Locate the cell with the specified text and output its [x, y] center coordinate. 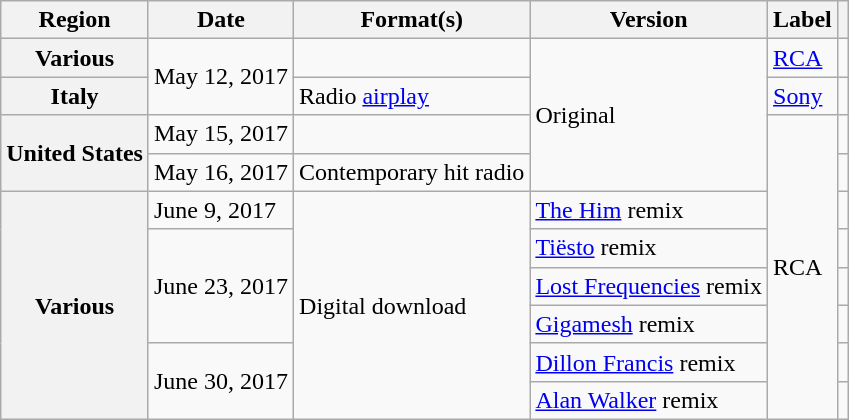
May 16, 2017 [220, 172]
Label [803, 20]
June 9, 2017 [220, 210]
Original [649, 115]
Tiësto remix [649, 248]
Radio airplay [412, 96]
June 30, 2017 [220, 381]
Contemporary hit radio [412, 172]
Version [649, 20]
May 15, 2017 [220, 134]
Lost Frequencies remix [649, 286]
The Him remix [649, 210]
Date [220, 20]
Digital download [412, 305]
Alan Walker remix [649, 400]
Italy [75, 96]
Sony [803, 96]
Format(s) [412, 20]
United States [75, 153]
Dillon Francis remix [649, 362]
Gigamesh remix [649, 324]
Region [75, 20]
June 23, 2017 [220, 286]
May 12, 2017 [220, 77]
